Scan for the cell matching the given text and deliver its (x, y) coordinate at center. 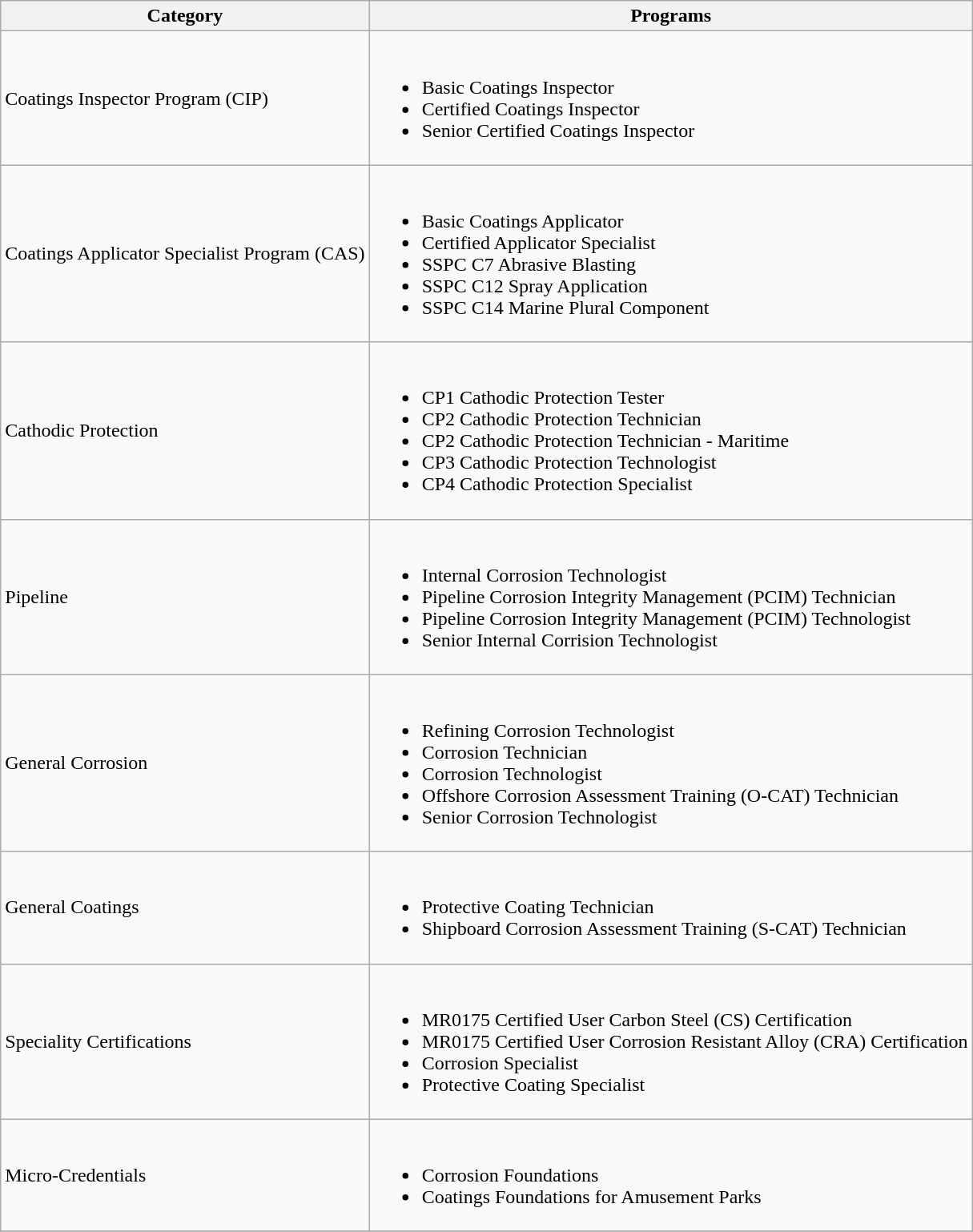
Pipeline (185, 597)
Speciality Certifications (185, 1041)
Basic Coatings ApplicatorCertified Applicator SpecialistSSPC C7 Abrasive BlastingSSPC C12 Spray ApplicationSSPC C14 Marine Plural Component (671, 253)
Micro-Credentials (185, 1175)
Programs (671, 16)
Coatings Applicator Specialist Program (CAS) (185, 253)
General Corrosion (185, 763)
Corrosion FoundationsCoatings Foundations for Amusement Parks (671, 1175)
General Coatings (185, 908)
Basic Coatings InspectorCertified Coatings InspectorSenior Certified Coatings Inspector (671, 98)
Coatings Inspector Program (CIP) (185, 98)
Protective Coating TechnicianShipboard Corrosion Assessment Training (S-CAT) Technician (671, 908)
Cathodic Protection (185, 431)
Category (185, 16)
